From the cell containing the given text, extract its center point as (X, Y) coordinate. 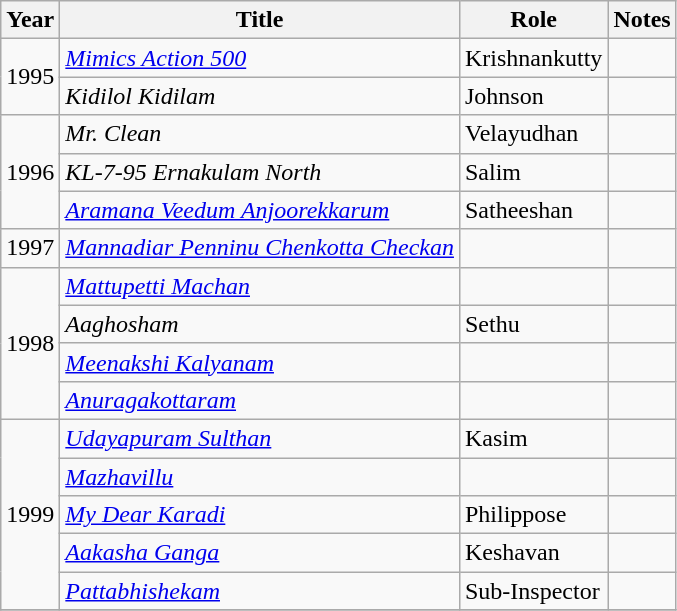
Mattupetti Machan (260, 286)
Year (30, 20)
Kidilol Kidilam (260, 96)
Aramana Veedum Anjoorekkarum (260, 210)
Satheeshan (533, 210)
Krishnankutty (533, 58)
Sethu (533, 324)
Aakasha Ganga (260, 553)
1997 (30, 248)
Sub-Inspector (533, 591)
Notes (642, 20)
Pattabhishekam (260, 591)
My Dear Karadi (260, 515)
Role (533, 20)
1996 (30, 172)
Mimics Action 500 (260, 58)
Keshavan (533, 553)
Kasim (533, 438)
Title (260, 20)
Mannadiar Penninu Chenkotta Checkan (260, 248)
Udayapuram Sulthan (260, 438)
1998 (30, 343)
Mazhavillu (260, 477)
1999 (30, 514)
Velayudhan (533, 134)
Meenakshi Kalyanam (260, 362)
Aaghosham (260, 324)
Johnson (533, 96)
Mr. Clean (260, 134)
Philippose (533, 515)
Anuragakottaram (260, 400)
Salim (533, 172)
KL-7-95 Ernakulam North (260, 172)
1995 (30, 77)
